Return the (x, y) coordinate for the center point of the cell that contains the specified text.  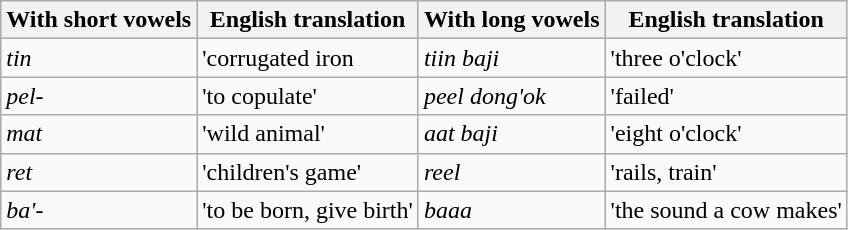
'three o'clock' (726, 58)
'to copulate' (308, 96)
'failed' (726, 96)
'the sound a cow makes' (726, 210)
peel dong'ok (512, 96)
ba'- (99, 210)
tiin baji (512, 58)
'children's game' (308, 172)
tin (99, 58)
'rails, train' (726, 172)
aat baji (512, 134)
ret (99, 172)
'corrugated iron (308, 58)
reel (512, 172)
'eight o'clock' (726, 134)
baaa (512, 210)
pel- (99, 96)
With long vowels (512, 20)
'to be born, give birth' (308, 210)
'wild animal' (308, 134)
mat (99, 134)
With short vowels (99, 20)
